Return the [X, Y] coordinate for the center point of the cell that contains the specified text.  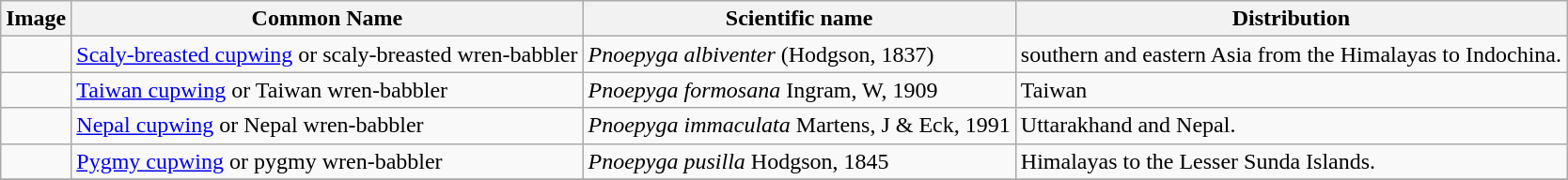
Pnoepyga pusilla Hodgson, 1845 [799, 161]
Distribution [1291, 19]
Nepal cupwing or Nepal wren-babbler [327, 126]
Uttarakhand and Nepal. [1291, 126]
Pnoepyga immaculata Martens, J & Eck, 1991 [799, 126]
Common Name [327, 19]
Taiwan [1291, 90]
Himalayas to the Lesser Sunda Islands. [1291, 161]
southern and eastern Asia from the Himalayas to Indochina. [1291, 54]
Taiwan cupwing or Taiwan wren-babbler [327, 90]
Scientific name [799, 19]
Pnoepyga albiventer (Hodgson, 1837) [799, 54]
Pygmy cupwing or pygmy wren-babbler [327, 161]
Pnoepyga formosana Ingram, W, 1909 [799, 90]
Image [36, 19]
Scaly-breasted cupwing or scaly-breasted wren-babbler [327, 54]
